Scan for the cell matching the given text and deliver its [x, y] coordinate at center. 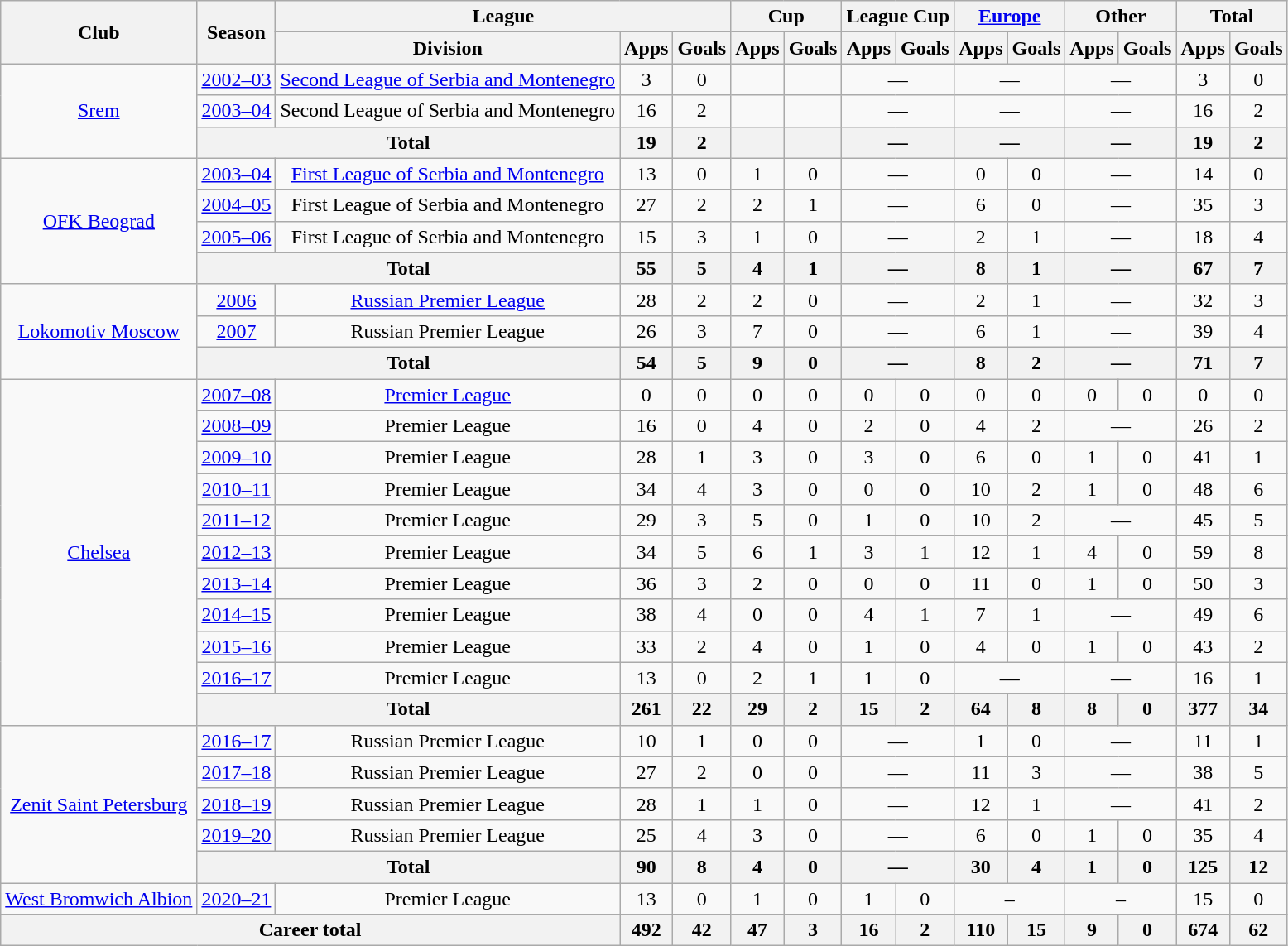
50 [1203, 583]
2007 [237, 331]
47 [757, 930]
33 [646, 646]
2019–20 [237, 835]
18 [1203, 237]
64 [981, 709]
2002–03 [237, 79]
261 [646, 709]
43 [1203, 646]
Other [1121, 17]
Srem [99, 111]
2005–06 [237, 237]
2013–14 [237, 583]
Season [237, 32]
Zenit Saint Petersburg [99, 804]
OFK Beograd [99, 221]
62 [1258, 930]
2010–11 [237, 489]
22 [702, 709]
League Cup [898, 17]
14 [1203, 174]
Cup [786, 17]
49 [1203, 615]
674 [1203, 930]
Europe [1010, 17]
Career total [310, 930]
2011–12 [237, 521]
Lokomotiv Moscow [99, 331]
2009–10 [237, 458]
2007–08 [237, 395]
2006 [237, 300]
42 [702, 930]
2012–13 [237, 552]
45 [1203, 521]
39 [1203, 331]
Chelsea [99, 553]
59 [1203, 552]
25 [646, 835]
West Bromwich Albion [99, 898]
2004–05 [237, 205]
67 [1203, 268]
2015–16 [237, 646]
90 [646, 867]
71 [1203, 363]
2017–18 [237, 772]
36 [646, 583]
32 [1203, 300]
125 [1203, 867]
2018–19 [237, 804]
48 [1203, 489]
2008–09 [237, 426]
2020–21 [237, 898]
54 [646, 363]
Division [448, 48]
55 [646, 268]
30 [981, 867]
377 [1203, 709]
110 [981, 930]
492 [646, 930]
Club [99, 32]
League [503, 17]
2014–15 [237, 615]
